Search for the cell housing the specified text and yield its (x, y) center coordinate. 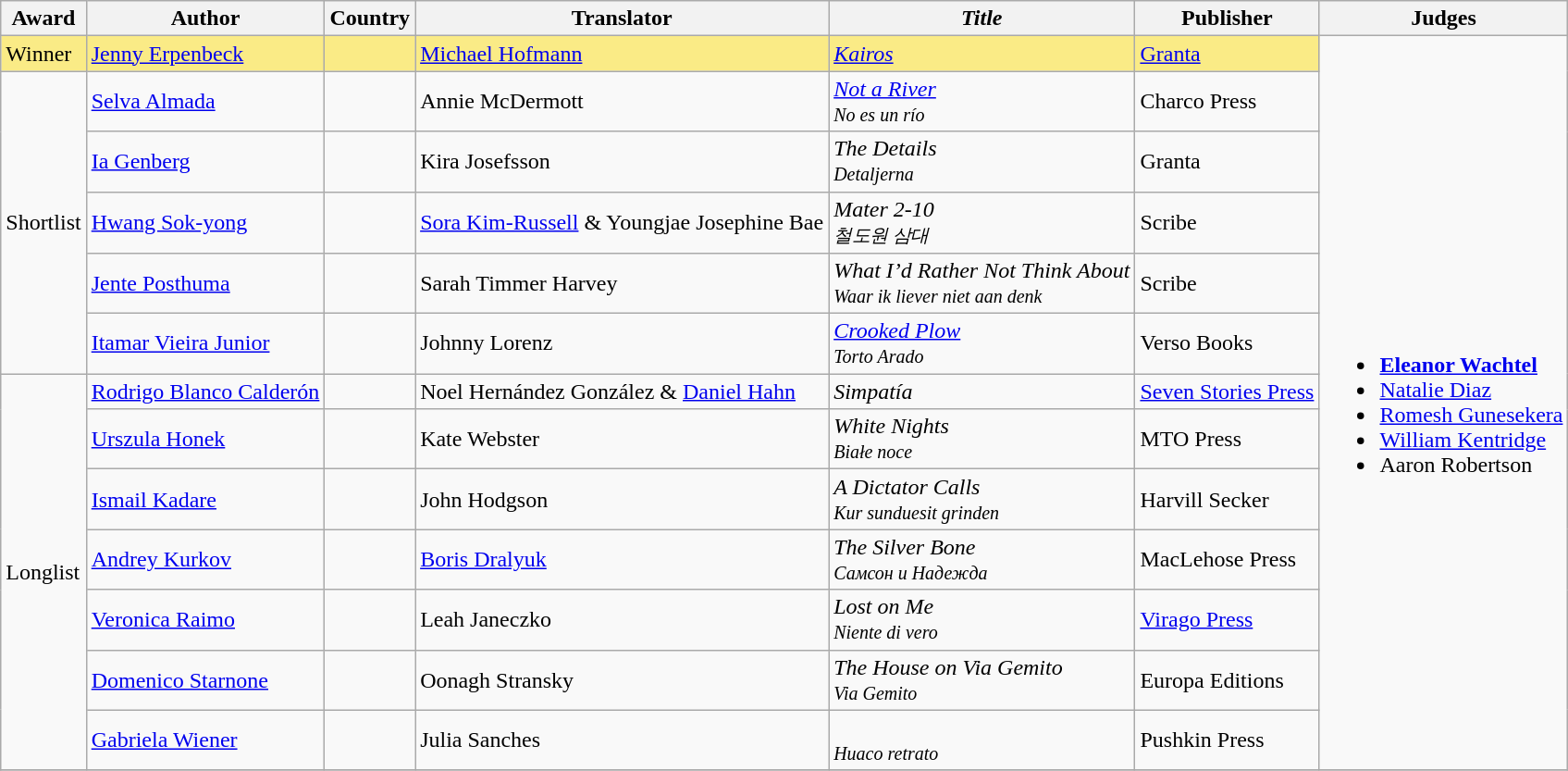
Selva Almada (205, 102)
Publisher (1227, 19)
The House on Via GemitoVia Gemito (982, 679)
Seven Stories Press (1227, 392)
Huaco retrato (982, 740)
Author (205, 19)
John Hodgson (622, 500)
Domenico Starnone (205, 679)
Verso Books (1227, 344)
Harvill Secker (1227, 500)
Country (370, 19)
Leah Janeczko (622, 620)
Jenny Erpenbeck (205, 54)
MTO Press (1227, 439)
Oonagh Stransky (622, 679)
The Silver BoneСамсон и Надежда (982, 559)
Itamar Vieira Junior (205, 344)
MacLehose Press (1227, 559)
Annie McDermott (622, 102)
Europa Editions (1227, 679)
A Dictator CallsKur sunduesit grinden (982, 500)
Kate Webster (622, 439)
Lost on MeNiente di vero (982, 620)
Not a RiverNo es un río (982, 102)
Gabriela Wiener (205, 740)
Kira Josefsson (622, 161)
Urszula Honek (205, 439)
Longlist (43, 572)
Veronica Raimo (205, 620)
Jente Posthuma (205, 283)
Winner (43, 54)
Ismail Kadare (205, 500)
Translator (622, 19)
Title (982, 19)
Michael Hofmann (622, 54)
Mater 2-10철도원 삼대 (982, 222)
Award (43, 19)
Noel Hernández González & Daniel Hahn (622, 392)
Hwang Sok-yong (205, 222)
Kairos (982, 54)
Boris Dralyuk (622, 559)
Crooked PlowTorto Arado (982, 344)
Johnny Lorenz (622, 344)
Eleanor WachtelNatalie DiazRomesh GunesekeraWilliam KentridgeAaron Robertson (1443, 404)
Simpatía (982, 392)
Shortlist (43, 222)
Pushkin Press (1227, 740)
White NightsBiałe noce (982, 439)
Sora Kim-Russell & Youngjae Josephine Bae (622, 222)
Rodrigo Blanco Calderón (205, 392)
Julia Sanches (622, 740)
Charco Press (1227, 102)
Ia Genberg (205, 161)
Sarah Timmer Harvey (622, 283)
What I’d Rather Not Think AboutWaar ik liever niet aan denk (982, 283)
Judges (1443, 19)
Virago Press (1227, 620)
The DetailsDetaljerna (982, 161)
Andrey Kurkov (205, 559)
